Scan for the cell matching the given text and deliver its (x, y) coordinate at center. 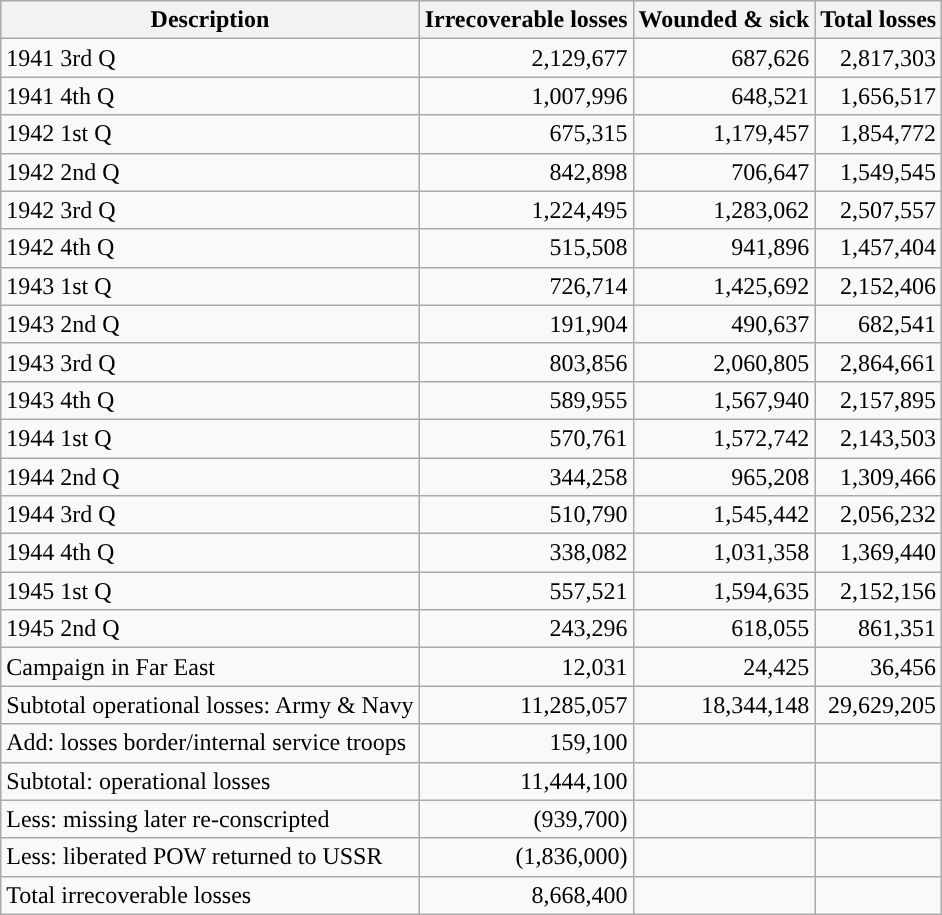
965,208 (724, 477)
12,031 (526, 667)
1,656,517 (878, 96)
2,152,406 (878, 286)
1944 3rd Q (210, 515)
515,508 (526, 248)
(1,836,000) (526, 857)
1942 2nd Q (210, 172)
Subtotal: operational losses (210, 781)
344,258 (526, 477)
2,507,557 (878, 210)
570,761 (526, 438)
1,369,440 (878, 553)
Subtotal operational losses: Army & Navy (210, 705)
36,456 (878, 667)
11,285,057 (526, 705)
191,904 (526, 324)
29,629,205 (878, 705)
687,626 (724, 58)
2,056,232 (878, 515)
1942 1st Q (210, 134)
8,668,400 (526, 895)
Less: liberated POW returned to USSR (210, 857)
1,031,358 (724, 553)
Total irrecoverable losses (210, 895)
2,157,895 (878, 400)
(939,700) (526, 819)
1943 1st Q (210, 286)
1,007,996 (526, 96)
1,309,466 (878, 477)
Total losses (878, 20)
1,572,742 (724, 438)
675,315 (526, 134)
557,521 (526, 591)
1945 1st Q (210, 591)
2,864,661 (878, 362)
1,283,062 (724, 210)
1944 2nd Q (210, 477)
Description (210, 20)
Less: missing later re-conscripted (210, 819)
Irrecoverable losses (526, 20)
510,790 (526, 515)
2,817,303 (878, 58)
682,541 (878, 324)
2,129,677 (526, 58)
1,549,545 (878, 172)
861,351 (878, 629)
1944 4th Q (210, 553)
1,854,772 (878, 134)
Add: losses border/internal service troops (210, 743)
706,647 (724, 172)
1,425,692 (724, 286)
1942 3rd Q (210, 210)
24,425 (724, 667)
1942 4th Q (210, 248)
Wounded & sick (724, 20)
243,296 (526, 629)
2,143,503 (878, 438)
1943 3rd Q (210, 362)
1943 4th Q (210, 400)
2,060,805 (724, 362)
159,100 (526, 743)
589,955 (526, 400)
648,521 (724, 96)
726,714 (526, 286)
1943 2nd Q (210, 324)
1944 1st Q (210, 438)
1,179,457 (724, 134)
1,457,404 (878, 248)
11,444,100 (526, 781)
1945 2nd Q (210, 629)
1,224,495 (526, 210)
338,082 (526, 553)
1941 4th Q (210, 96)
490,637 (724, 324)
18,344,148 (724, 705)
1941 3rd Q (210, 58)
1,545,442 (724, 515)
941,896 (724, 248)
2,152,156 (878, 591)
618,055 (724, 629)
842,898 (526, 172)
1,567,940 (724, 400)
803,856 (526, 362)
1,594,635 (724, 591)
Campaign in Far East (210, 667)
